Find where the given text appears and provide that cell's center as [X, Y] coordinate. 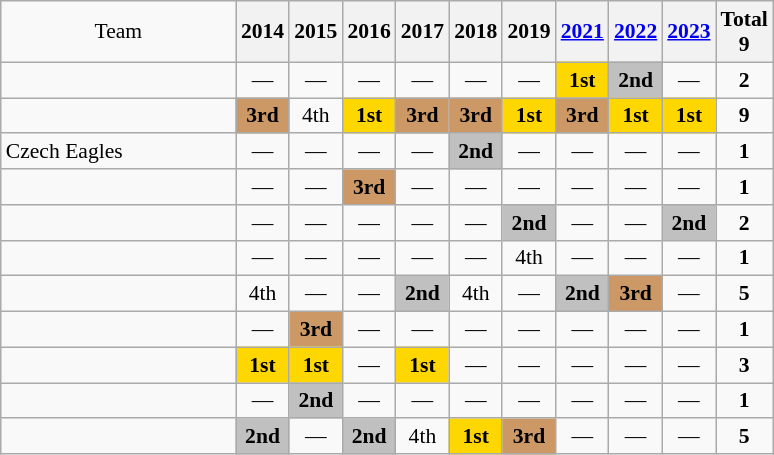
Czech Eagles [118, 152]
Team [118, 32]
3 [744, 365]
2019 [528, 32]
2018 [476, 32]
2023 [688, 32]
2017 [422, 32]
2016 [368, 32]
2014 [262, 32]
2021 [582, 32]
2022 [636, 32]
Total9 [744, 32]
9 [744, 116]
2015 [316, 32]
